Return the [X, Y] coordinate for the center point of the cell that contains the specified text.  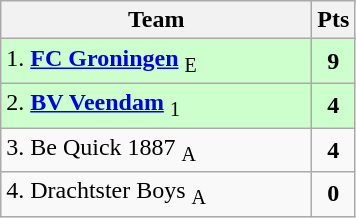
4. Drachtster Boys A [156, 194]
Pts [334, 20]
9 [334, 61]
0 [334, 194]
1. FC Groningen E [156, 61]
Team [156, 20]
3. Be Quick 1887 A [156, 150]
2. BV Veendam 1 [156, 105]
